Search for the cell housing the specified text and yield its [X, Y] center coordinate. 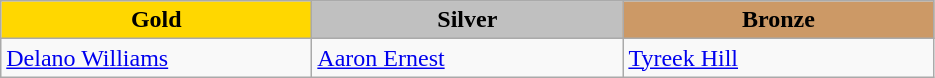
Gold [156, 20]
Silver [468, 20]
Delano Williams [156, 58]
Bronze [778, 20]
Aaron Ernest [468, 58]
Tyreek Hill [778, 58]
